Extract the (X, Y) coordinate from the center of the cell holding the provided text.  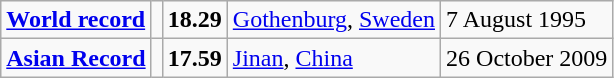
Gothenburg, Sweden (334, 20)
World record (76, 20)
17.59 (194, 58)
Asian Record (76, 58)
7 August 1995 (527, 20)
18.29 (194, 20)
Jinan, China (334, 58)
26 October 2009 (527, 58)
